Provide the (X, Y) coordinate of the cell's center where the given text is located.  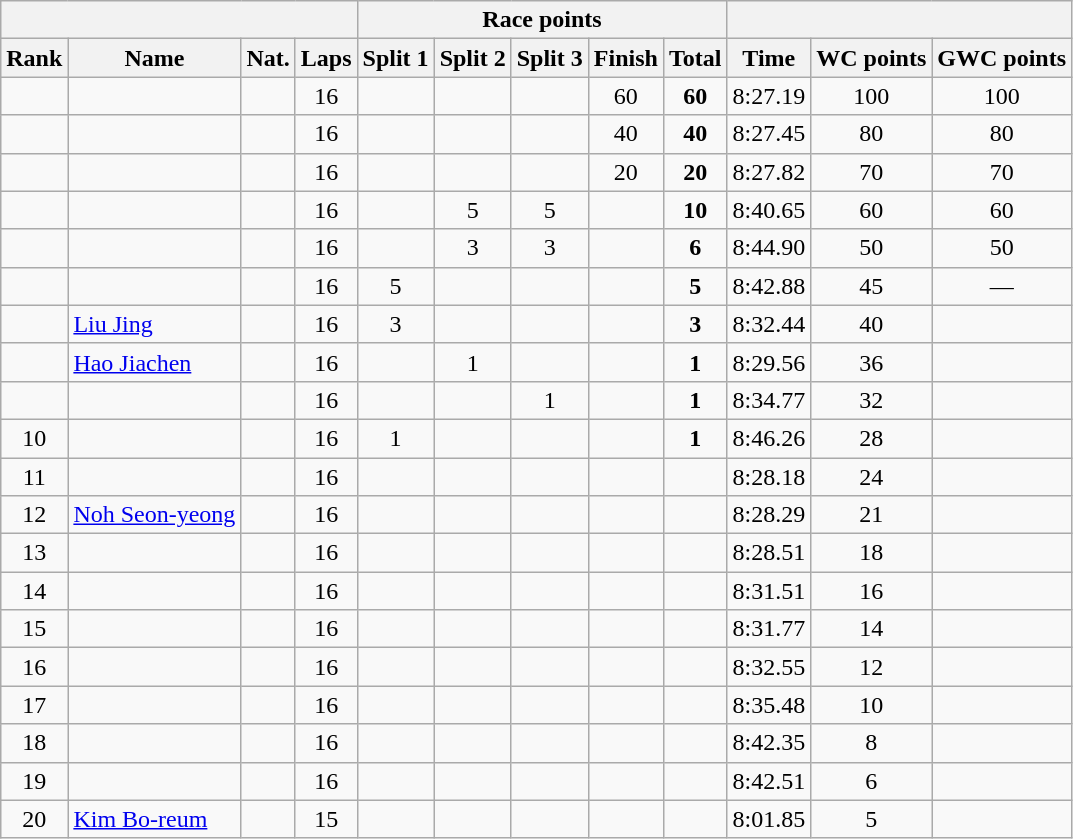
Kim Bo-reum (154, 819)
Nat. (268, 58)
8:42.35 (769, 743)
8:42.51 (769, 781)
8:27.82 (769, 172)
8:46.26 (769, 438)
WC points (872, 58)
8:42.88 (769, 286)
8:31.51 (769, 591)
32 (872, 400)
8:34.77 (769, 400)
8:28.29 (769, 515)
Race points (542, 20)
Noh Seon-yeong (154, 515)
Total (695, 58)
Rank (34, 58)
GWC points (1002, 58)
36 (872, 362)
8:35.48 (769, 705)
Hao Jiachen (154, 362)
Split 2 (472, 58)
8:44.90 (769, 248)
28 (872, 438)
11 (34, 477)
Name (154, 58)
8:28.51 (769, 553)
8:40.65 (769, 210)
45 (872, 286)
8:29.56 (769, 362)
Split 3 (550, 58)
Split 1 (396, 58)
8:32.55 (769, 667)
8 (872, 743)
19 (34, 781)
8:27.45 (769, 134)
24 (872, 477)
8:32.44 (769, 324)
8:01.85 (769, 819)
— (1002, 286)
13 (34, 553)
Finish (626, 58)
Liu Jing (154, 324)
8:27.19 (769, 96)
8:31.77 (769, 629)
Laps (326, 58)
8:28.18 (769, 477)
Time (769, 58)
17 (34, 705)
21 (872, 515)
